Identify which cell holds the provided text, then report its [X, Y] central coordinate. 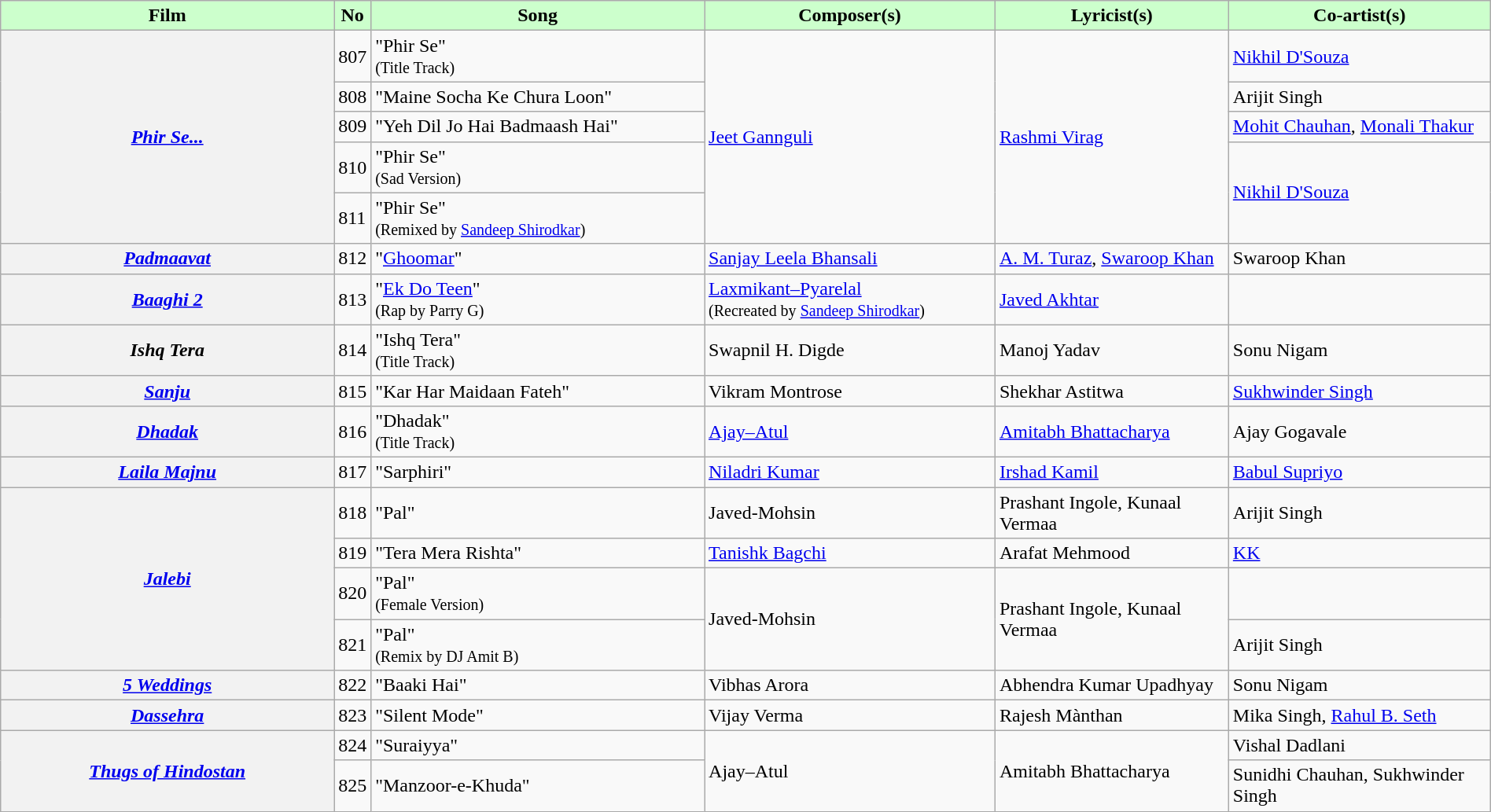
Javed Akhtar [1112, 299]
"Yeh Dil Jo Hai Badmaash Hai" [538, 127]
Vikram Montrose [850, 391]
Vijay Verma [850, 715]
Manoj Yadav [1112, 351]
Arafat Mehmood [1112, 553]
"Kar Har Maidaan Fateh" [538, 391]
"Ek Do Teen"(Rap by Parry G) [538, 299]
824 [352, 745]
"Phir Se"(Title Track) [538, 57]
811 [352, 219]
"Silent Mode" [538, 715]
Phir Se... [168, 137]
817 [352, 472]
Tanishk Bagchi [850, 553]
825 [352, 786]
820 [352, 594]
"Ishq Tera"(Title Track) [538, 351]
Composer(s) [850, 16]
Sukhwinder Singh [1359, 391]
812 [352, 259]
"Pal"(Remix by DJ Amit B) [538, 645]
Vibhas Arora [850, 685]
A. M. Turaz, Swaroop Khan [1112, 259]
Laila Majnu [168, 472]
Ishq Tera [168, 351]
Irshad Kamil [1112, 472]
Jalebi [168, 579]
KK [1359, 553]
"Tera Mera Rishta" [538, 553]
821 [352, 645]
Vishal Dadlani [1359, 745]
808 [352, 97]
809 [352, 127]
Jeet Gannguli [850, 137]
"Ghoomar" [538, 259]
Dassehra [168, 715]
Mika Singh, Rahul B. Seth [1359, 715]
Swaroop Khan [1359, 259]
822 [352, 685]
Film [168, 16]
"Suraiyya" [538, 745]
Rashmi Virag [1112, 137]
Mohit Chauhan, Monali Thakur [1359, 127]
Niladri Kumar [850, 472]
"Pal" [538, 513]
No [352, 16]
818 [352, 513]
Abhendra Kumar Upadhyay [1112, 685]
Lyricist(s) [1112, 16]
"Phir Se"(Remixed by Sandeep Shirodkar) [538, 219]
Sanjay Leela Bhansali [850, 259]
Swapnil H. Digde [850, 351]
810 [352, 167]
"Sarphiri" [538, 472]
Dhadak [168, 431]
Thugs of Hindostan [168, 770]
814 [352, 351]
"Dhadak"(Title Track) [538, 431]
Padmaavat [168, 259]
Co-artist(s) [1359, 16]
Song [538, 16]
Shekhar Astitwa [1112, 391]
816 [352, 431]
Rajesh Mànthan [1112, 715]
Laxmikant–Pyarelal(Recreated by Sandeep Shirodkar) [850, 299]
"Baaki Hai" [538, 685]
"Maine Socha Ke Chura Loon" [538, 97]
"Manzoor-e-Khuda" [538, 786]
Ajay Gogavale [1359, 431]
Sunidhi Chauhan, Sukhwinder Singh [1359, 786]
5 Weddings [168, 685]
"Pal"(Female Version) [538, 594]
815 [352, 391]
819 [352, 553]
823 [352, 715]
813 [352, 299]
Babul Supriyo [1359, 472]
Sanju [168, 391]
"Phir Se"(Sad Version) [538, 167]
Baaghi 2 [168, 299]
807 [352, 57]
